Find where the given text appears and provide that cell's center as [X, Y] coordinate. 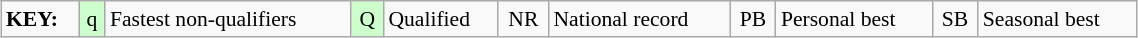
Q [367, 19]
National record [639, 19]
Qualified [440, 19]
q [92, 19]
KEY: [40, 19]
PB [753, 19]
NR [523, 19]
Seasonal best [1058, 19]
Fastest non-qualifiers [228, 19]
SB [955, 19]
Personal best [854, 19]
